Capture the cell that displays the provided text and extract its [x, y] central coordinate. 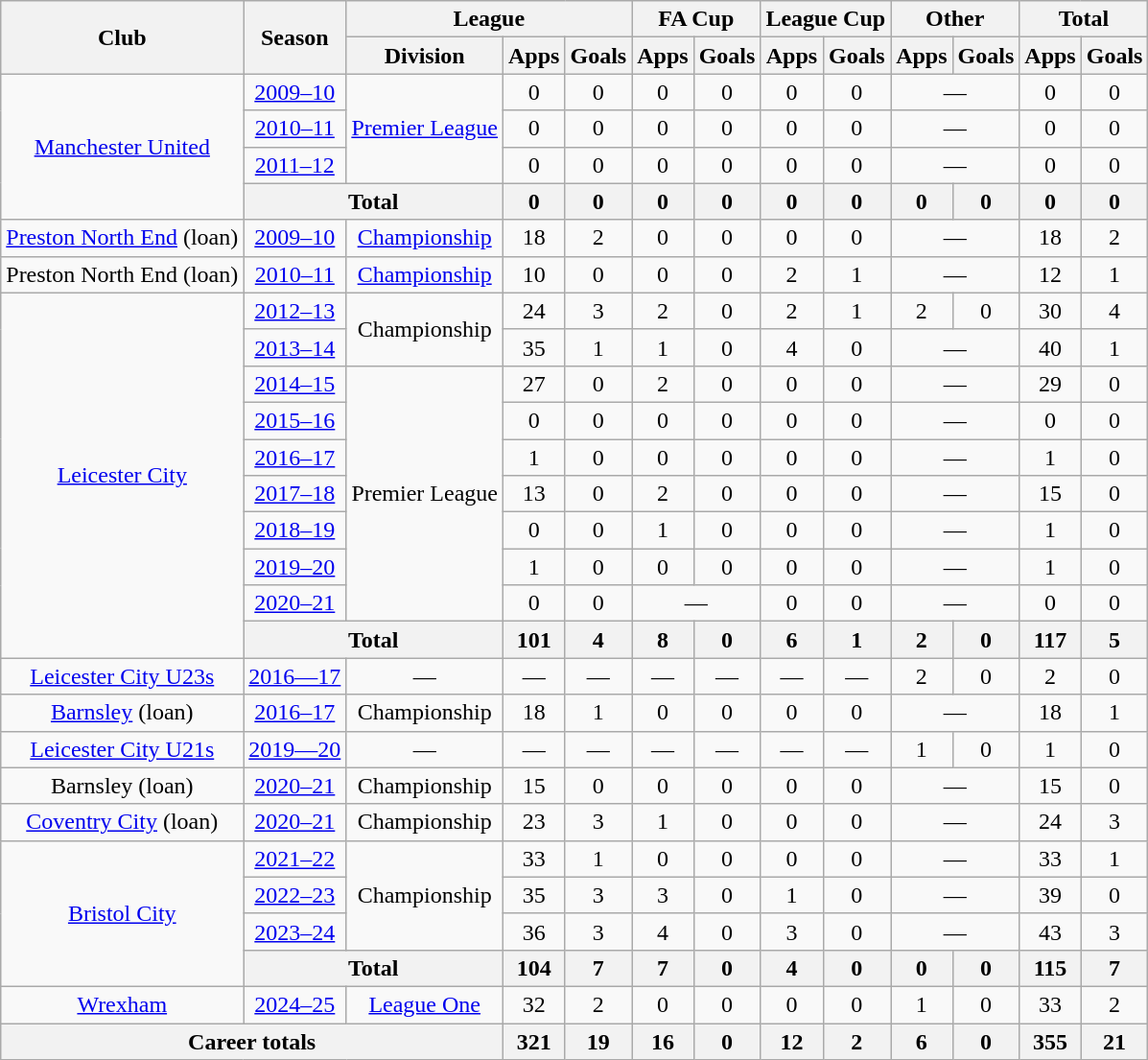
32 [534, 1004]
Other [955, 19]
5 [1114, 640]
101 [534, 640]
FA Cup [696, 19]
Season [295, 37]
Leicester City U21s [123, 749]
39 [1050, 895]
2022–23 [295, 895]
13 [534, 494]
2019—20 [295, 749]
8 [663, 640]
2023–24 [295, 931]
117 [1050, 640]
2024–25 [295, 1004]
2016—17 [295, 676]
Club [123, 37]
2012–13 [295, 311]
Wrexham [123, 1004]
27 [534, 384]
2015–16 [295, 420]
321 [534, 1041]
Division [425, 56]
40 [1050, 347]
104 [534, 968]
2019–20 [295, 567]
Manchester United [123, 147]
36 [534, 931]
2018–19 [295, 530]
19 [598, 1041]
Bristol City [123, 913]
2017–18 [295, 494]
League Cup [826, 19]
23 [534, 822]
League One [425, 1004]
29 [1050, 384]
Coventry City (loan) [123, 822]
Career totals [252, 1041]
16 [663, 1041]
2014–15 [295, 384]
21 [1114, 1041]
10 [534, 274]
2021–22 [295, 859]
30 [1050, 311]
2013–14 [295, 347]
43 [1050, 931]
League [489, 19]
2011–12 [295, 165]
Leicester City [123, 476]
355 [1050, 1041]
Leicester City U23s [123, 676]
115 [1050, 968]
